Output the (x, y) coordinate of the center of the cell containing the given text.  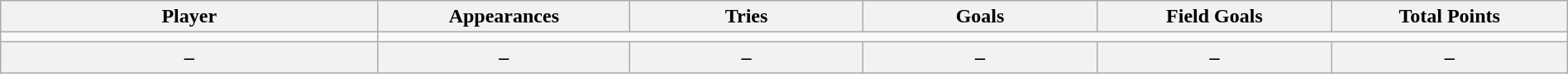
Field Goals (1214, 17)
Tries (746, 17)
Goals (979, 17)
Total Points (1449, 17)
Appearances (504, 17)
Player (189, 17)
